Return the [x, y] coordinate for the center point of the cell that contains the specified text.  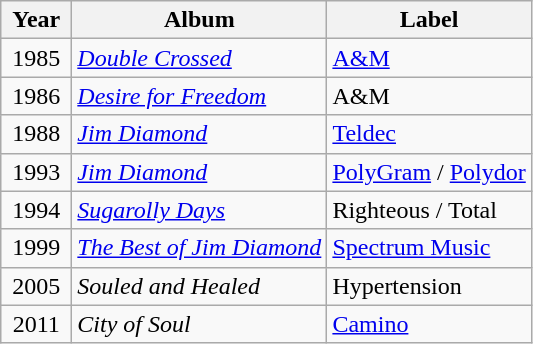
Album [200, 20]
Righteous / Total [429, 210]
Double Crossed [200, 58]
1986 [36, 96]
1993 [36, 172]
2005 [36, 286]
1988 [36, 134]
Camino [429, 324]
The Best of Jim Diamond [200, 248]
PolyGram / Polydor [429, 172]
1985 [36, 58]
Souled and Healed [200, 286]
2011 [36, 324]
Spectrum Music [429, 248]
Hypertension [429, 286]
1999 [36, 248]
City of Soul [200, 324]
Year [36, 20]
Label [429, 20]
Sugarolly Days [200, 210]
1994 [36, 210]
Desire for Freedom [200, 96]
Teldec [429, 134]
